For the text-containing cell, return its midpoint in (X, Y) coordinate format. 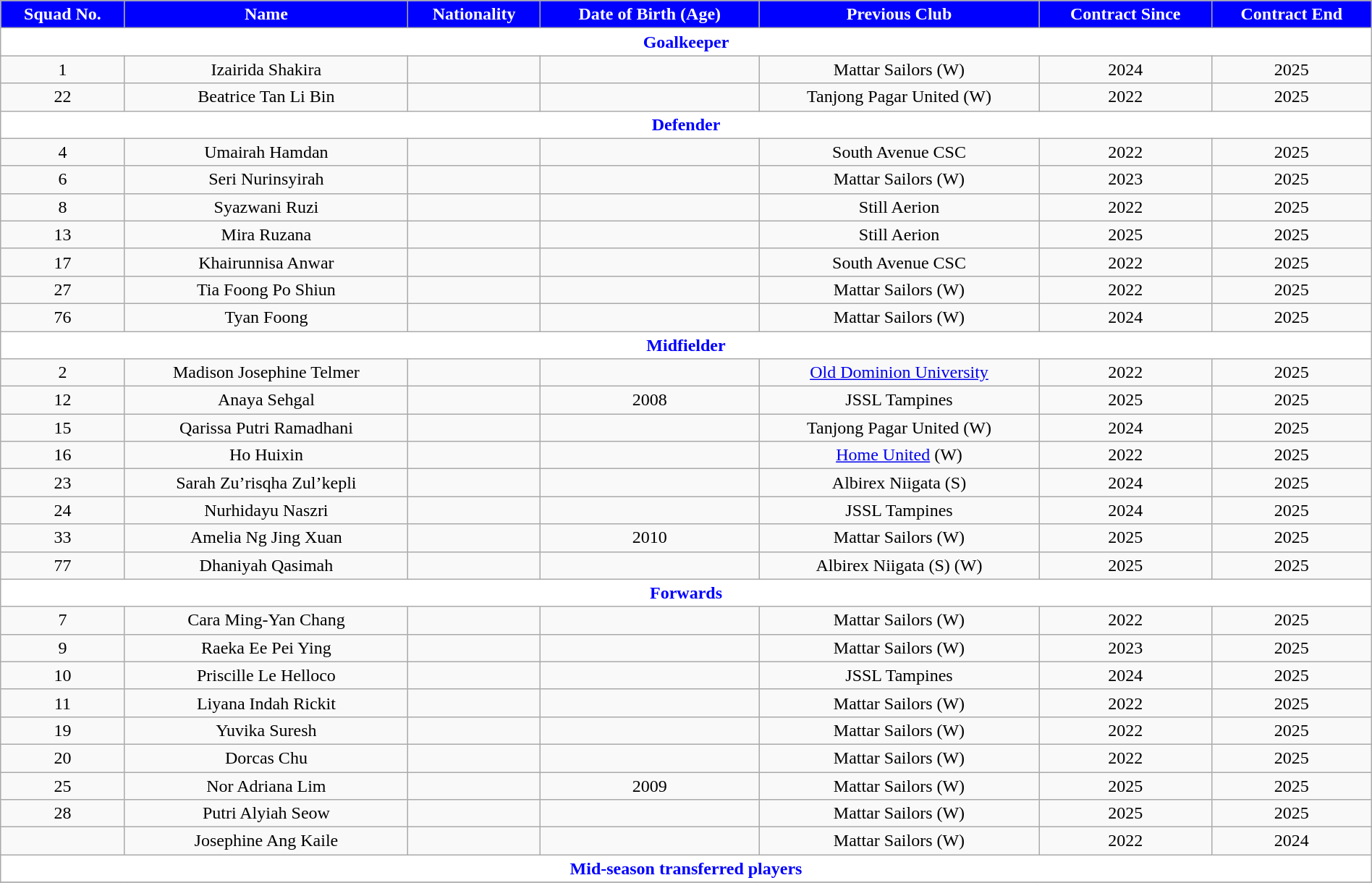
19 (62, 730)
Seri Nurinsyirah (266, 179)
17 (62, 262)
15 (62, 428)
10 (62, 675)
2010 (650, 538)
9 (62, 648)
Beatrice Tan Li Bin (266, 97)
Syazwani Ruzi (266, 207)
Contract Since (1125, 14)
Anaya Sehgal (266, 400)
Nurhidayu Naszri (266, 510)
Liyana Indah Rickit (266, 703)
Khairunnisa Anwar (266, 262)
27 (62, 290)
Sarah Zu’risqha Zul’kepli (266, 483)
28 (62, 814)
Ho Huixin (266, 455)
Putri Alyiah Seow (266, 814)
33 (62, 538)
77 (62, 565)
Raeka Ee Pei Ying (266, 648)
6 (62, 179)
12 (62, 400)
1 (62, 69)
Nationality (475, 14)
7 (62, 620)
Mira Ruzana (266, 235)
Nor Adriana Lim (266, 785)
Contract End (1291, 14)
76 (62, 317)
Midfielder (686, 345)
Goalkeeper (686, 42)
22 (62, 97)
Madison Josephine Telmer (266, 373)
8 (62, 207)
Izairida Shakira (266, 69)
13 (62, 235)
Albirex Niigata (S) (899, 483)
Amelia Ng Jing Xuan (266, 538)
2009 (650, 785)
Qarissa Putri Ramadhani (266, 428)
4 (62, 152)
16 (62, 455)
Mid-season transferred players (686, 869)
Albirex Niigata (S) (W) (899, 565)
11 (62, 703)
Tyan Foong (266, 317)
Home United (W) (899, 455)
Priscille Le Helloco (266, 675)
20 (62, 758)
Dhaniyah Qasimah (266, 565)
Previous Club (899, 14)
Squad No. (62, 14)
Yuvika Suresh (266, 730)
Tia Foong Po Shiun (266, 290)
24 (62, 510)
2008 (650, 400)
2 (62, 373)
Date of Birth (Age) (650, 14)
Umairah Hamdan (266, 152)
Defender (686, 124)
Dorcas Chu (266, 758)
Name (266, 14)
Forwards (686, 593)
23 (62, 483)
Cara Ming-Yan Chang (266, 620)
25 (62, 785)
Josephine Ang Kaile (266, 841)
Old Dominion University (899, 373)
